Output the [x, y] coordinate of the center of the cell containing the given text.  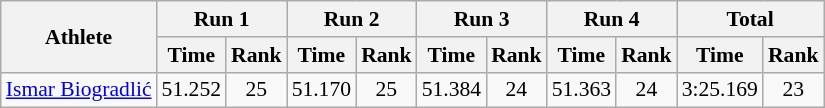
51.170 [322, 90]
51.384 [452, 90]
Run 3 [482, 19]
51.252 [192, 90]
51.363 [582, 90]
23 [794, 90]
Run 4 [612, 19]
Run 2 [352, 19]
3:25.169 [720, 90]
Ismar Biogradlić [79, 90]
Run 1 [222, 19]
Athlete [79, 36]
Total [750, 19]
